Return the (x, y) coordinate for the center point of the cell that contains the specified text.  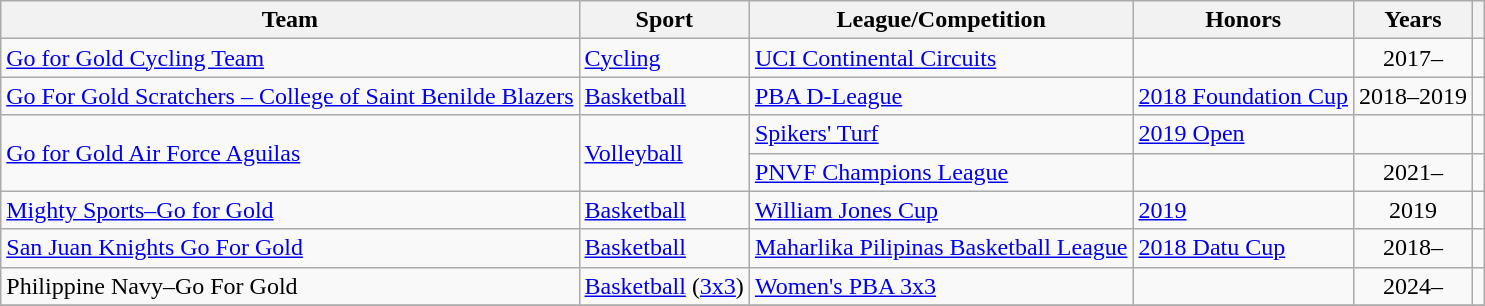
Volleyball (664, 153)
2018 Foundation Cup (1243, 96)
Mighty Sports–Go for Gold (290, 210)
2019 Open (1243, 134)
2018–2019 (1412, 96)
San Juan Knights Go For Gold (290, 248)
2017– (1412, 58)
Years (1412, 20)
League/Competition (941, 20)
Women's PBA 3x3 (941, 286)
Spikers' Turf (941, 134)
Basketball (3x3) (664, 286)
Sport (664, 20)
PNVF Champions League (941, 172)
Team (290, 20)
2021– (1412, 172)
Go for Gold Air Force Aguilas (290, 153)
William Jones Cup (941, 210)
UCI Continental Circuits (941, 58)
Go for Gold Cycling Team (290, 58)
2018– (1412, 248)
2018 Datu Cup (1243, 248)
Maharlika Pilipinas Basketball League (941, 248)
2024– (1412, 286)
Philippine Navy–Go For Gold (290, 286)
PBA D-League (941, 96)
Honors (1243, 20)
Cycling (664, 58)
Go For Gold Scratchers – College of Saint Benilde Blazers (290, 96)
